Find where the given text appears and provide that cell's center as (x, y) coordinate. 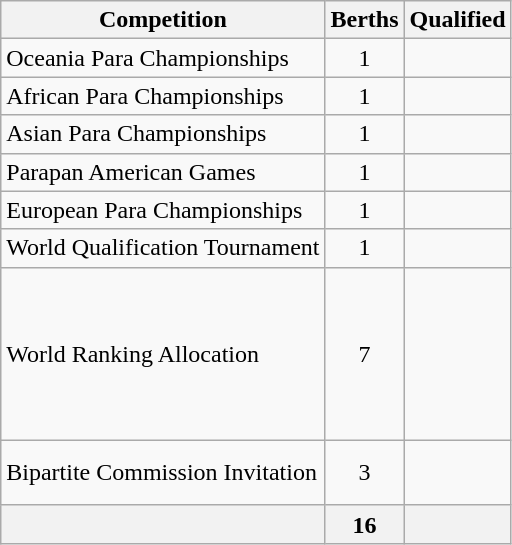
World Ranking Allocation (163, 354)
Parapan American Games (163, 172)
European Para Championships (163, 210)
16 (364, 524)
Berths (364, 20)
Competition (163, 20)
3 (364, 472)
Oceania Para Championships (163, 58)
World Qualification Tournament (163, 248)
Asian Para Championships (163, 134)
Bipartite Commission Invitation (163, 472)
Qualified (458, 20)
7 (364, 354)
African Para Championships (163, 96)
